Locate the cell with the specified text and output its [X, Y] center coordinate. 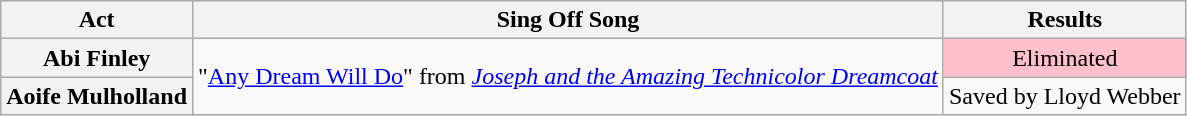
Saved by Lloyd Webber [1064, 96]
"Any Dream Will Do" from Joseph and the Amazing Technicolor Dreamcoat [568, 77]
Eliminated [1064, 58]
Act [97, 20]
Sing Off Song [568, 20]
Abi Finley [97, 58]
Results [1064, 20]
Aoife Mulholland [97, 96]
